Pinpoint the cell where the given text exists, returning its [X, Y] midpoint coordinate. 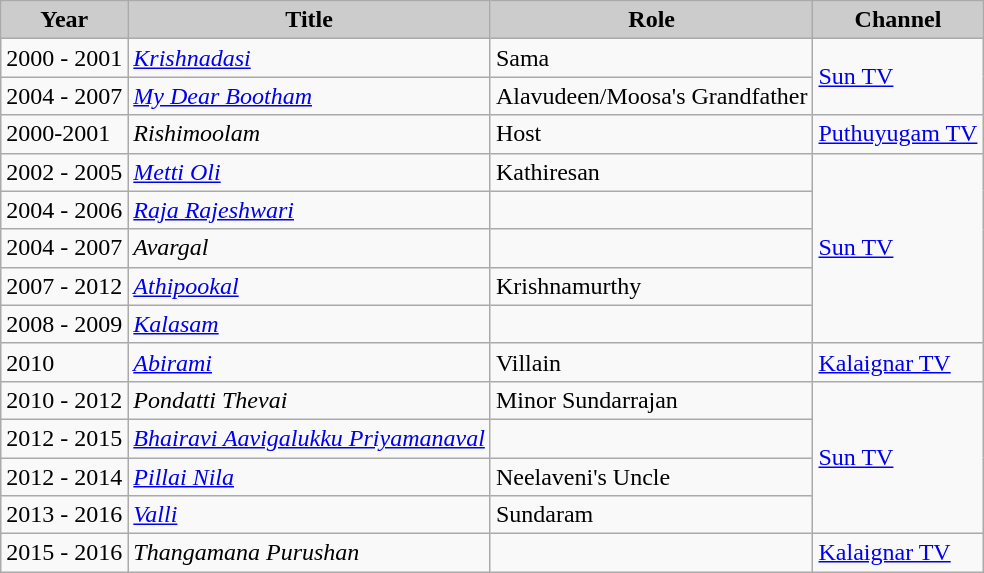
Krishnadasi [310, 58]
Metti Oli [310, 172]
2012 - 2015 [64, 438]
Puthuyugam TV [898, 134]
2010 - 2012 [64, 400]
Thangamana Purushan [310, 553]
2015 - 2016 [64, 553]
Role [652, 20]
Krishnamurthy [652, 286]
2000 - 2001 [64, 58]
Minor Sundarrajan [652, 400]
Neelaveni's Uncle [652, 477]
2012 - 2014 [64, 477]
Pillai Nila [310, 477]
Abirami [310, 362]
Raja Rajeshwari [310, 210]
Rishimoolam [310, 134]
2004 - 2006 [64, 210]
My Dear Bootham [310, 96]
Kalasam [310, 324]
2010 [64, 362]
Host [652, 134]
Villain [652, 362]
Pondatti Thevai [310, 400]
Title [310, 20]
Bhairavi Aavigalukku Priyamanaval [310, 438]
Valli [310, 515]
Athipookal [310, 286]
Sama [652, 58]
Year [64, 20]
Avargal [310, 248]
2013 - 2016 [64, 515]
2008 - 2009 [64, 324]
2002 - 2005 [64, 172]
2000-2001 [64, 134]
Channel [898, 20]
2007 - 2012 [64, 286]
Alavudeen/Moosa's Grandfather [652, 96]
Kathiresan [652, 172]
Sundaram [652, 515]
